Pinpoint the cell where the given text exists, returning its (X, Y) midpoint coordinate. 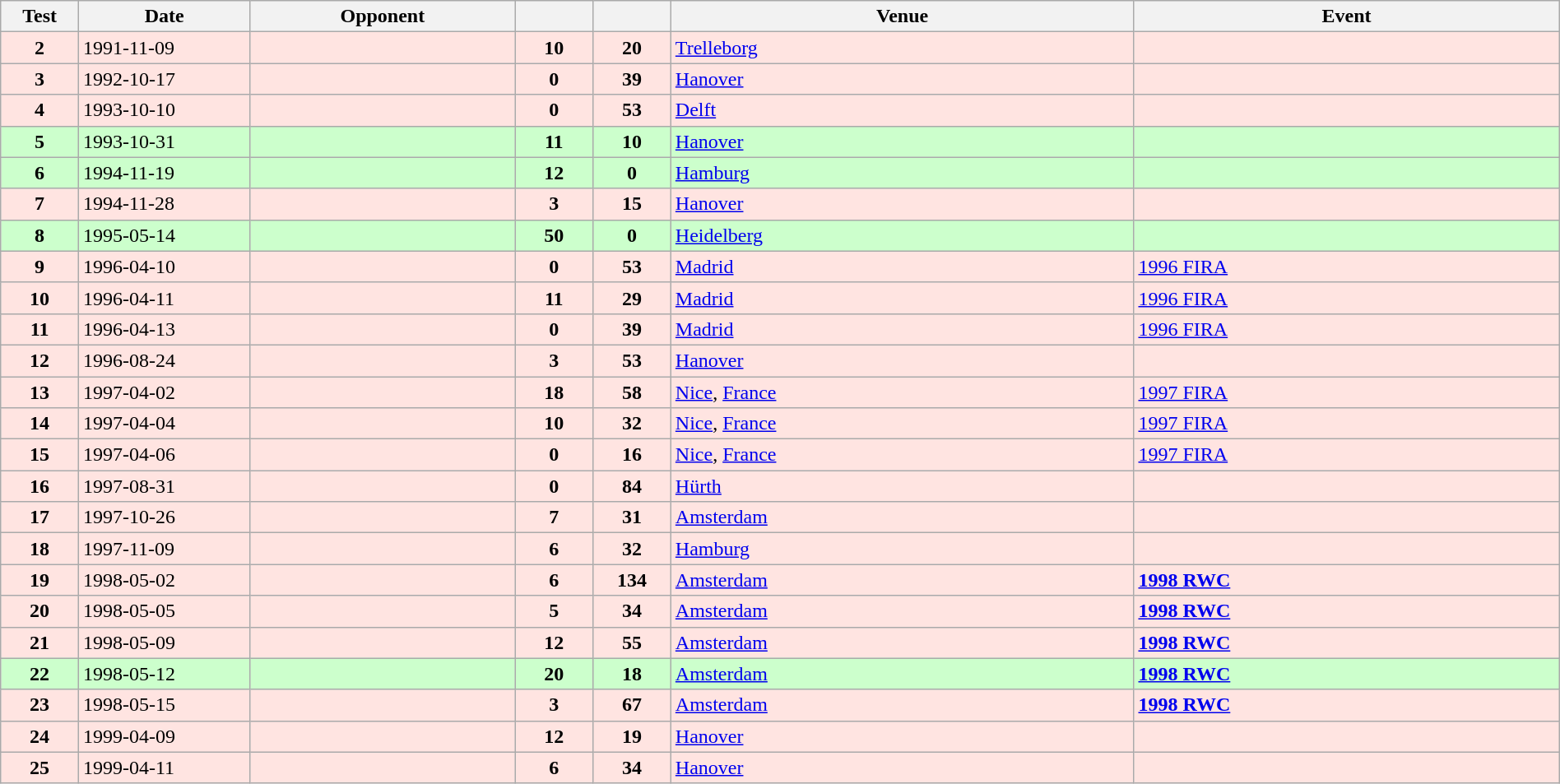
Heidelberg (902, 235)
1999-04-11 (164, 768)
24 (39, 736)
23 (39, 705)
1996-04-11 (164, 298)
1998-05-05 (164, 611)
1991-11-09 (164, 48)
14 (39, 424)
8 (39, 235)
1996-04-13 (164, 329)
21 (39, 643)
31 (632, 517)
1998-05-12 (164, 674)
Date (164, 16)
1995-05-14 (164, 235)
1997-04-06 (164, 455)
1996-08-24 (164, 360)
1999-04-09 (164, 736)
1998-05-09 (164, 643)
84 (632, 486)
1993-10-31 (164, 141)
134 (632, 580)
50 (555, 235)
4 (39, 110)
1996-04-10 (164, 267)
1997-04-04 (164, 424)
1998-05-15 (164, 705)
1992-10-17 (164, 79)
1997-10-26 (164, 517)
Venue (902, 16)
9 (39, 267)
13 (39, 392)
58 (632, 392)
17 (39, 517)
29 (632, 298)
Delft (902, 110)
1994-11-19 (164, 173)
1997-11-09 (164, 549)
1993-10-10 (164, 110)
Event (1346, 16)
1997-08-31 (164, 486)
1998-05-02 (164, 580)
22 (39, 674)
25 (39, 768)
67 (632, 705)
Opponent (383, 16)
1994-11-28 (164, 204)
Trelleborg (902, 48)
2 (39, 48)
55 (632, 643)
Test (39, 16)
Hürth (902, 486)
1997-04-02 (164, 392)
